Scan for the cell matching the given text and deliver its (X, Y) coordinate at center. 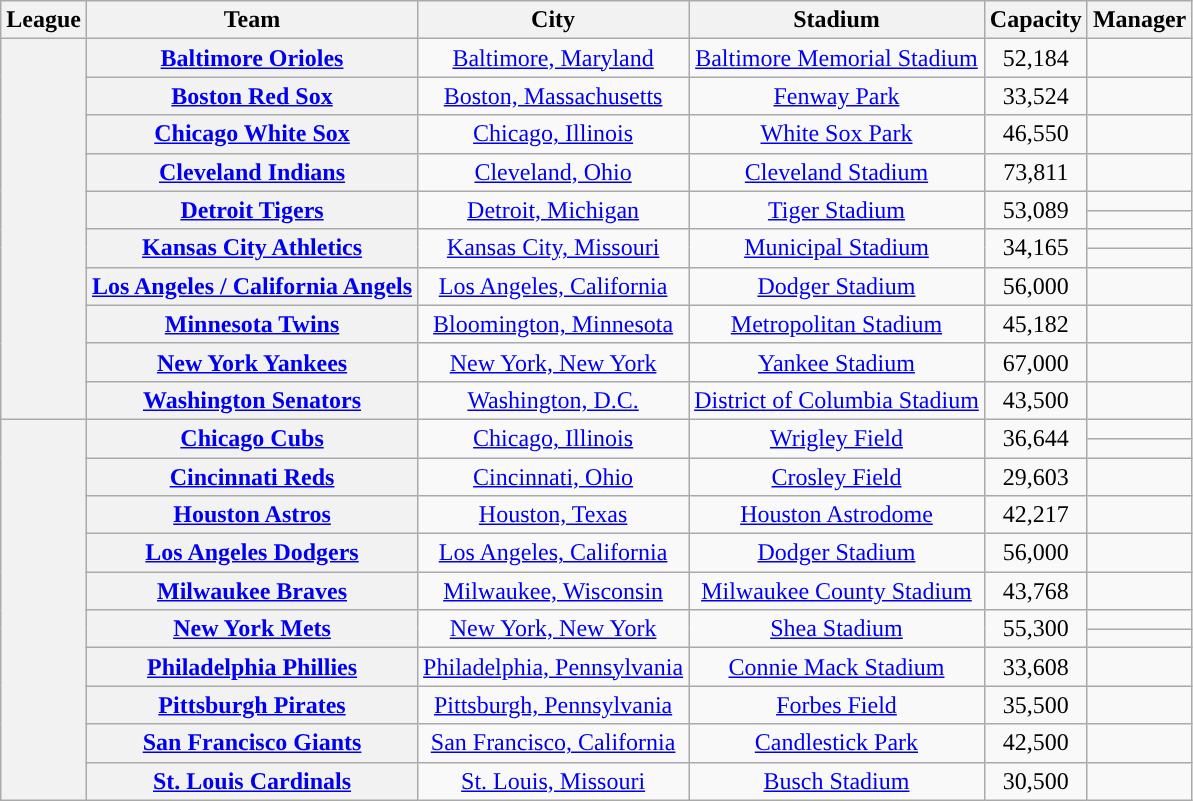
55,300 (1036, 629)
Baltimore Orioles (252, 58)
Connie Mack Stadium (837, 667)
Crosley Field (837, 477)
Boston Red Sox (252, 96)
Shea Stadium (837, 629)
29,603 (1036, 477)
Pittsburgh, Pennsylvania (554, 705)
Busch Stadium (837, 781)
Kansas City, Missouri (554, 248)
Milwaukee County Stadium (837, 591)
San Francisco Giants (252, 743)
Municipal Stadium (837, 248)
Chicago White Sox (252, 134)
67,000 (1036, 362)
33,608 (1036, 667)
Chicago Cubs (252, 438)
Baltimore, Maryland (554, 58)
White Sox Park (837, 134)
Cleveland Indians (252, 172)
Detroit Tigers (252, 210)
Boston, Massachusetts (554, 96)
Capacity (1036, 20)
33,524 (1036, 96)
42,500 (1036, 743)
Cincinnati, Ohio (554, 477)
St. Louis Cardinals (252, 781)
Bloomington, Minnesota (554, 324)
Pittsburgh Pirates (252, 705)
Yankee Stadium (837, 362)
Kansas City Athletics (252, 248)
34,165 (1036, 248)
Fenway Park (837, 96)
Cleveland, Ohio (554, 172)
35,500 (1036, 705)
Tiger Stadium (837, 210)
Washington, D.C. (554, 400)
Wrigley Field (837, 438)
Cincinnati Reds (252, 477)
45,182 (1036, 324)
Minnesota Twins (252, 324)
43,500 (1036, 400)
53,089 (1036, 210)
Cleveland Stadium (837, 172)
League (44, 20)
Houston, Texas (554, 515)
New York Mets (252, 629)
Candlestick Park (837, 743)
36,644 (1036, 438)
City (554, 20)
52,184 (1036, 58)
Forbes Field (837, 705)
Philadelphia Phillies (252, 667)
Baltimore Memorial Stadium (837, 58)
District of Columbia Stadium (837, 400)
42,217 (1036, 515)
43,768 (1036, 591)
Washington Senators (252, 400)
Milwaukee Braves (252, 591)
Manager (1139, 20)
Houston Astros (252, 515)
St. Louis, Missouri (554, 781)
Metropolitan Stadium (837, 324)
73,811 (1036, 172)
Philadelphia, Pennsylvania (554, 667)
30,500 (1036, 781)
Team (252, 20)
Houston Astrodome (837, 515)
San Francisco, California (554, 743)
Los Angeles / California Angels (252, 286)
Los Angeles Dodgers (252, 553)
Milwaukee, Wisconsin (554, 591)
46,550 (1036, 134)
Detroit, Michigan (554, 210)
New York Yankees (252, 362)
Stadium (837, 20)
